Scan for the cell matching the given text and deliver its [x, y] coordinate at center. 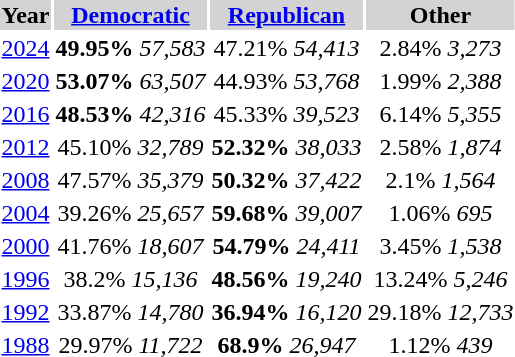
36.94% 16,120 [286, 312]
1.06% 695 [440, 213]
2.1% 1,564 [440, 180]
48.56% 19,240 [286, 279]
50.32% 37,422 [286, 180]
45.33% 39,523 [286, 114]
45.10% 32,789 [130, 147]
Other [440, 15]
3.45% 1,538 [440, 246]
2.58% 1,874 [440, 147]
44.93% 53,768 [286, 81]
2020 [26, 81]
52.32% 38,033 [286, 147]
1996 [26, 279]
39.26% 25,657 [130, 213]
2004 [26, 213]
41.76% 18,607 [130, 246]
33.87% 14,780 [130, 312]
54.79% 24,411 [286, 246]
38.2% 15,136 [130, 279]
2.84% 3,273 [440, 48]
2000 [26, 246]
Republican [286, 15]
48.53% 42,316 [130, 114]
59.68% 39,007 [286, 213]
Year [26, 15]
2024 [26, 48]
13.24% 5,246 [440, 279]
2008 [26, 180]
Democratic [130, 15]
1.99% 2,388 [440, 81]
47.21% 54,413 [286, 48]
1992 [26, 312]
49.95% 57,583 [130, 48]
2016 [26, 114]
53.07% 63,507 [130, 81]
6.14% 5,355 [440, 114]
29.18% 12,733 [440, 312]
47.57% 35,379 [130, 180]
2012 [26, 147]
